Output the (X, Y) coordinate of the center of the cell containing the given text.  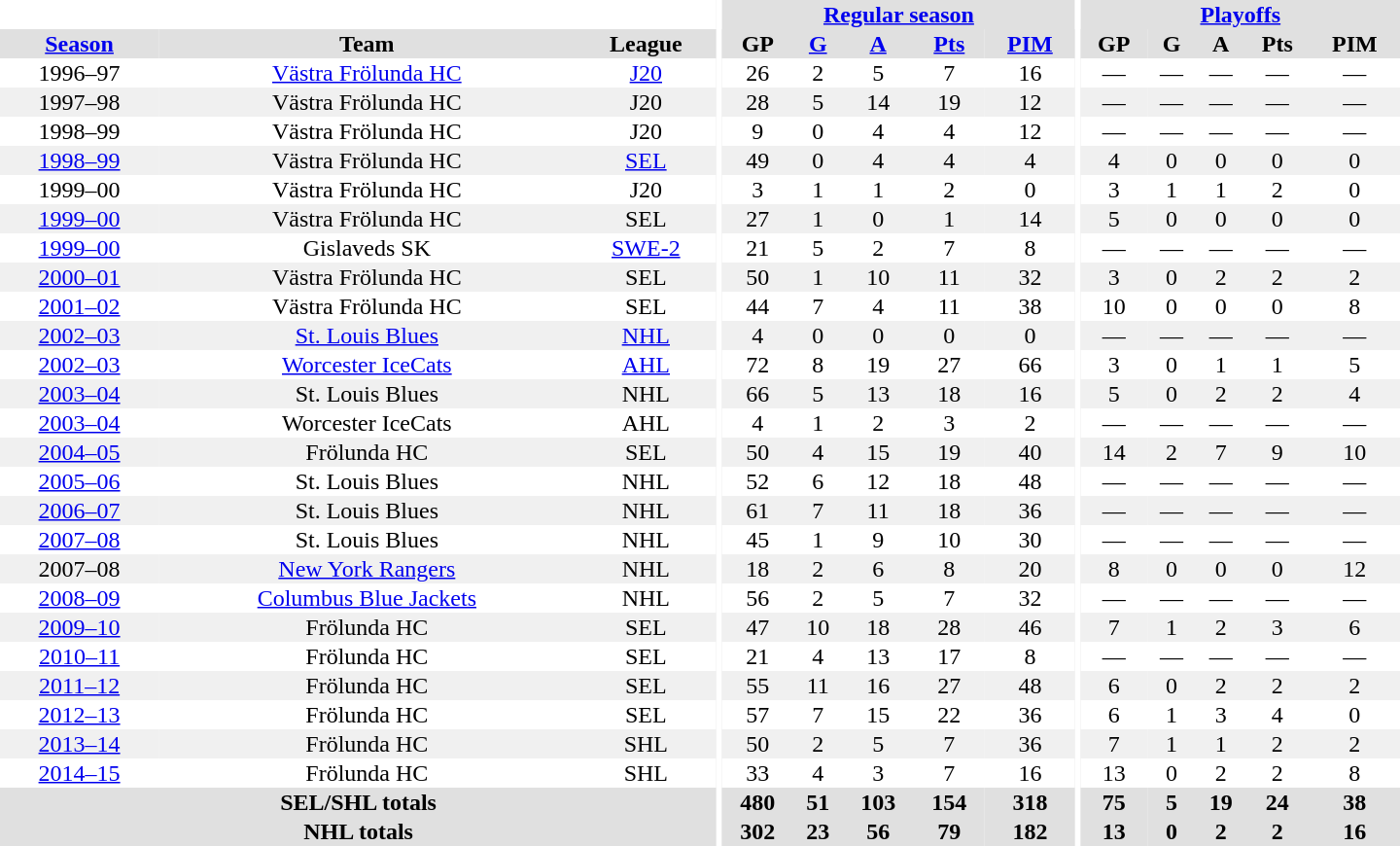
57 (758, 715)
51 (819, 802)
302 (758, 831)
2011–12 (80, 686)
22 (949, 715)
2014–15 (80, 773)
Gislaveds SK (367, 248)
1996–97 (80, 73)
2009–10 (80, 627)
2008–09 (80, 598)
New York Rangers (367, 569)
61 (758, 511)
League (646, 44)
20 (1031, 569)
49 (758, 160)
2006–07 (80, 511)
79 (949, 831)
55 (758, 686)
Season (80, 44)
SWE-2 (646, 248)
103 (879, 802)
2013–14 (80, 744)
2005–06 (80, 481)
480 (758, 802)
23 (819, 831)
72 (758, 365)
33 (758, 773)
30 (1031, 540)
182 (1031, 831)
2001–02 (80, 306)
17 (949, 656)
Team (367, 44)
2012–13 (80, 715)
NHL totals (358, 831)
52 (758, 481)
318 (1031, 802)
2004–05 (80, 452)
40 (1031, 452)
154 (949, 802)
45 (758, 540)
44 (758, 306)
Playoffs (1241, 15)
26 (758, 73)
2000–01 (80, 277)
46 (1031, 627)
Columbus Blue Jackets (367, 598)
1997–98 (80, 102)
47 (758, 627)
2010–11 (80, 656)
24 (1277, 802)
SEL/SHL totals (358, 802)
75 (1114, 802)
Regular season (898, 15)
